From the cell containing the given text, extract its center point as (x, y) coordinate. 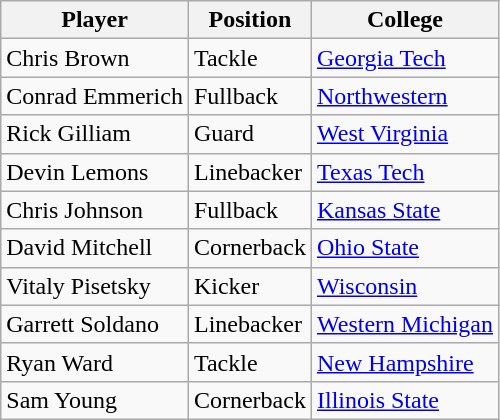
Position (250, 20)
Guard (250, 134)
Ryan Ward (95, 362)
Vitaly Pisetsky (95, 286)
Kicker (250, 286)
Northwestern (404, 96)
Western Michigan (404, 324)
Garrett Soldano (95, 324)
College (404, 20)
Conrad Emmerich (95, 96)
Kansas State (404, 210)
Wisconsin (404, 286)
Illinois State (404, 400)
Georgia Tech (404, 58)
David Mitchell (95, 248)
Texas Tech (404, 172)
Sam Young (95, 400)
Rick Gilliam (95, 134)
West Virginia (404, 134)
Player (95, 20)
Chris Brown (95, 58)
New Hampshire (404, 362)
Devin Lemons (95, 172)
Ohio State (404, 248)
Chris Johnson (95, 210)
